Pinpoint the cell where the given text exists, returning its (X, Y) midpoint coordinate. 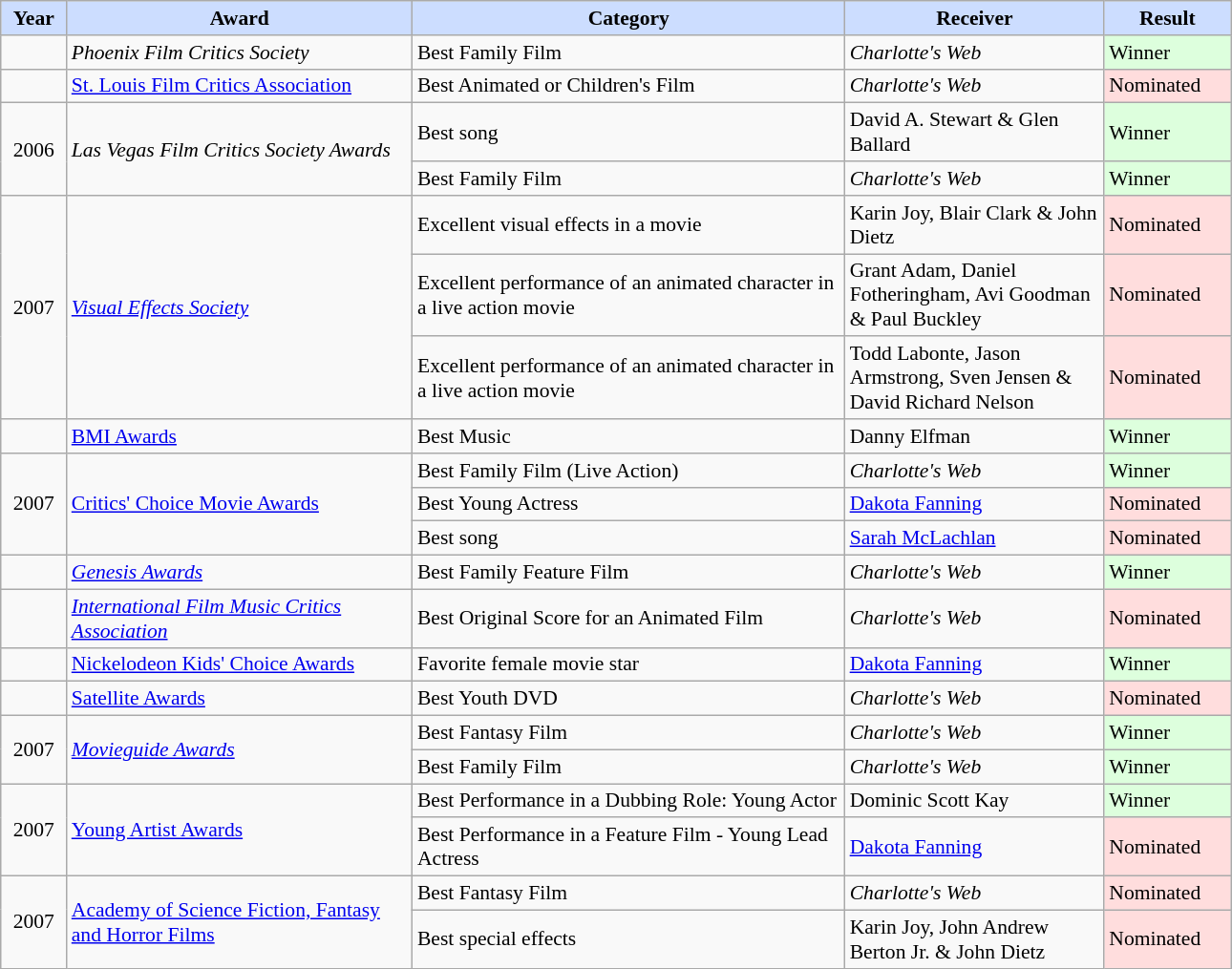
Excellent visual effects in a movie (628, 225)
Satellite Awards (240, 699)
Best Family Feature Film (628, 573)
Best Performance in a Feature Film - Young Lead Actress (628, 848)
Genesis Awards (240, 573)
Dominic Scott Kay (975, 801)
Karin Joy, Blair Clark & John Dietz (975, 225)
Best Original Score for an Animated Film (628, 619)
Award (240, 18)
Receiver (975, 18)
International Film Music Critics Association (240, 619)
Phoenix Film Critics Society (240, 53)
Best Youth DVD (628, 699)
Visual Effects Society (240, 307)
Sarah McLachlan (975, 538)
Young Artist Awards (240, 831)
Best Young Actress (628, 504)
2006 (34, 149)
Year (34, 18)
Best Music (628, 436)
Todd Labonte, Jason Armstrong, Sven Jensen & David Richard Nelson (975, 378)
Best Animated or Children's Film (628, 86)
Danny Elfman (975, 436)
Las Vegas Film Critics Society Awards (240, 149)
Karin Joy, John Andrew Berton Jr. & John Dietz (975, 939)
Favorite female movie star (628, 664)
St. Louis Film Critics Association (240, 86)
Best Family Film (Live Action) (628, 471)
Movieguide Awards (240, 750)
Result (1167, 18)
BMI Awards (240, 436)
Category (628, 18)
David A. Stewart & Glen Ballard (975, 132)
Critics' Choice Movie Awards (240, 504)
Nickelodeon Kids' Choice Awards (240, 664)
Best Performance in a Dubbing Role: Young Actor (628, 801)
Best special effects (628, 939)
Academy of Science Fiction, Fantasy and Horror Films (240, 922)
Grant Adam, Daniel Fotheringham, Avi Goodman & Paul Buckley (975, 296)
